Output the [x, y] coordinate of the center of the cell containing the given text.  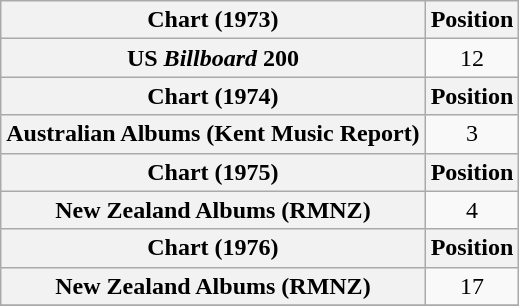
17 [472, 286]
Chart (1976) [213, 248]
Chart (1974) [213, 96]
Australian Albums (Kent Music Report) [213, 134]
3 [472, 134]
Chart (1975) [213, 172]
Chart (1973) [213, 20]
12 [472, 58]
US Billboard 200 [213, 58]
4 [472, 210]
